Detect which cell encompasses the target text, then output its (x, y) center coordinate. 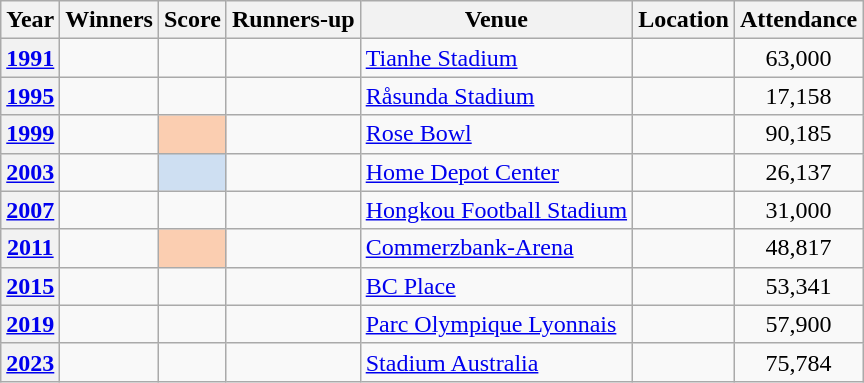
2019 (30, 324)
1999 (30, 134)
Year (30, 20)
Stadium Australia (496, 362)
Score (192, 20)
Home Depot Center (496, 172)
63,000 (798, 58)
Attendance (798, 20)
Runners-up (293, 20)
Rose Bowl (496, 134)
2003 (30, 172)
26,137 (798, 172)
90,185 (798, 134)
1991 (30, 58)
Commerzbank-Arena (496, 248)
17,158 (798, 96)
2007 (30, 210)
Råsunda Stadium (496, 96)
53,341 (798, 286)
Tianhe Stadium (496, 58)
BC Place (496, 286)
Parc Olympique Lyonnais (496, 324)
31,000 (798, 210)
Venue (496, 20)
75,784 (798, 362)
2015 (30, 286)
2011 (30, 248)
57,900 (798, 324)
Location (684, 20)
Hongkou Football Stadium (496, 210)
Winners (110, 20)
48,817 (798, 248)
2023 (30, 362)
1995 (30, 96)
